Output the (X, Y) coordinate of the center of the cell containing the given text.  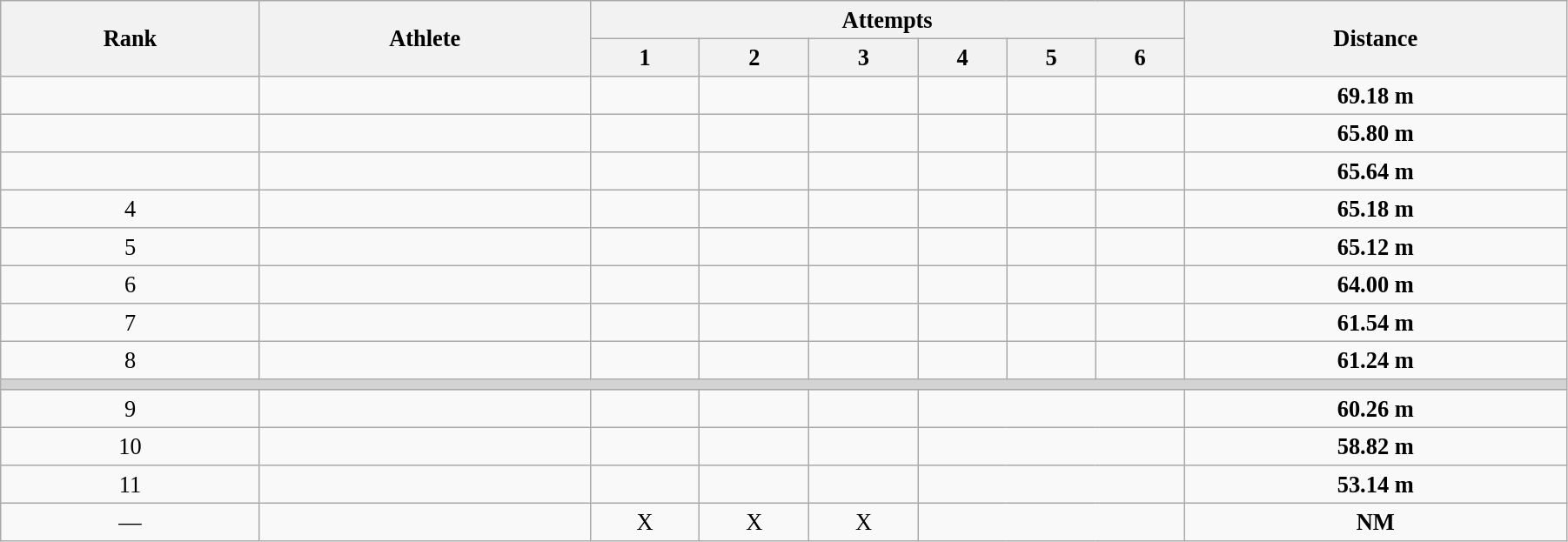
61.54 m (1375, 323)
10 (131, 446)
— (131, 522)
7 (131, 323)
58.82 m (1375, 446)
3 (864, 57)
69.18 m (1375, 95)
65.12 m (1375, 247)
65.80 m (1375, 133)
65.64 m (1375, 171)
Athlete (425, 38)
2 (754, 57)
9 (131, 409)
Rank (131, 38)
61.24 m (1375, 360)
11 (131, 485)
1 (645, 57)
64.00 m (1375, 284)
Attempts (888, 19)
NM (1375, 522)
Distance (1375, 38)
53.14 m (1375, 485)
60.26 m (1375, 409)
8 (131, 360)
65.18 m (1375, 209)
